Detect which cell encompasses the target text, then output its [x, y] center coordinate. 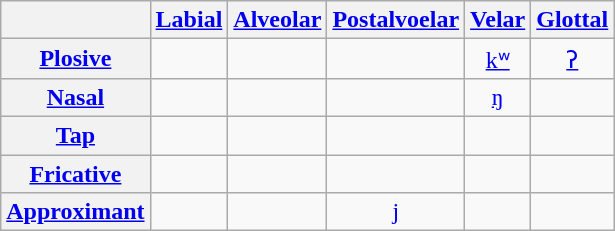
ŋ [498, 97]
Plosive [76, 59]
ʔ [572, 59]
kʷ [498, 59]
Nasal [76, 97]
Tap [76, 135]
Labial [189, 20]
Velar [498, 20]
Glottal [572, 20]
Approximant [76, 212]
j [396, 212]
Postalvoelar [396, 20]
Fricative [76, 173]
Alveolar [278, 20]
